Search for the cell housing the specified text and yield its [X, Y] center coordinate. 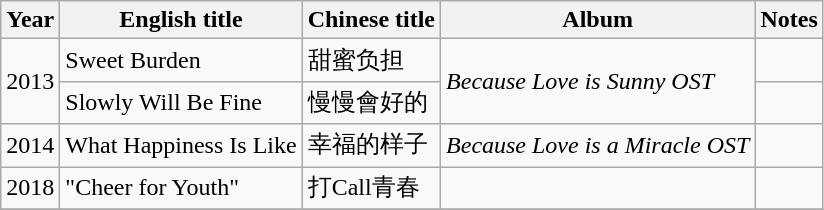
打Call青春 [371, 188]
What Happiness Is Like [181, 146]
Notes [789, 20]
Chinese title [371, 20]
甜蜜负担 [371, 60]
"Cheer for Youth" [181, 188]
2014 [30, 146]
2018 [30, 188]
幸福的样子 [371, 146]
Sweet Burden [181, 60]
2013 [30, 82]
English title [181, 20]
Because Love is Sunny OST [598, 82]
Slowly Will Be Fine [181, 102]
慢慢會好的 [371, 102]
Album [598, 20]
Because Love is a Miracle OST [598, 146]
Year [30, 20]
